Return the [x, y] coordinate for the center point of the cell that contains the specified text.  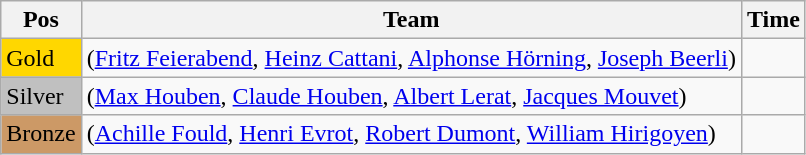
(Max Houben, Claude Houben, Albert Lerat, Jacques Mouvet) [411, 96]
(Achille Fould, Henri Evrot, Robert Dumont, William Hirigoyen) [411, 134]
(Fritz Feierabend, Heinz Cattani, Alphonse Hörning, Joseph Beerli) [411, 58]
Pos [41, 20]
Gold [41, 58]
Team [411, 20]
Bronze [41, 134]
Silver [41, 96]
Time [773, 20]
